Search for the cell housing the specified text and yield its [X, Y] center coordinate. 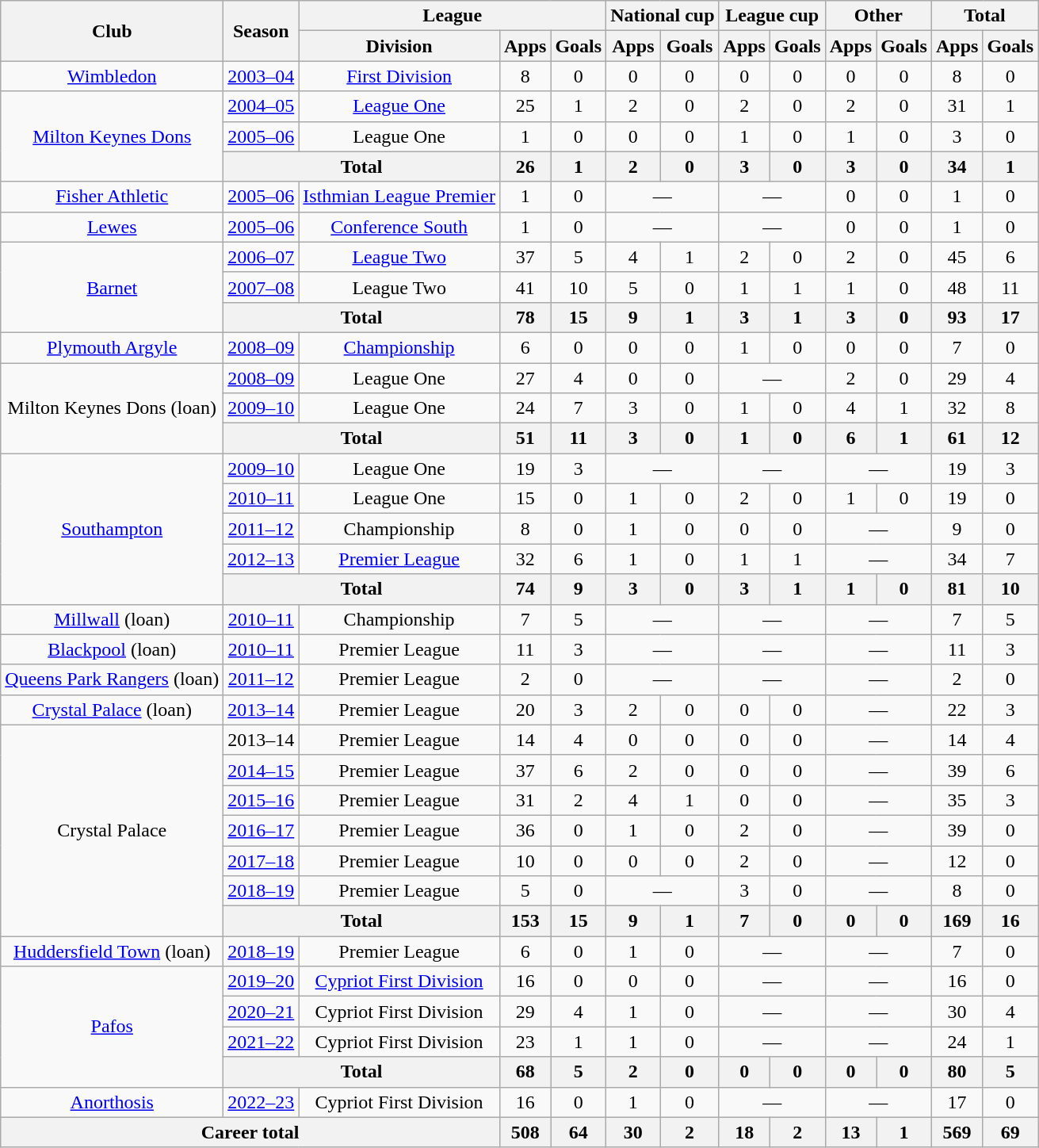
18 [744, 1132]
Isthmian League Premier [399, 197]
Barnet [113, 287]
25 [525, 106]
78 [525, 317]
National cup [663, 16]
27 [525, 378]
74 [525, 589]
48 [957, 287]
153 [525, 921]
69 [1010, 1132]
Wimbledon [113, 76]
Huddersfield Town (loan) [113, 951]
2015–16 [262, 800]
Milton Keynes Dons [113, 136]
Other [878, 16]
Plymouth Argyle [113, 347]
80 [957, 1072]
22 [957, 710]
2004–05 [262, 106]
2022–23 [262, 1102]
Division [399, 46]
Southampton [113, 529]
2014–15 [262, 770]
20 [525, 710]
2016–17 [262, 830]
13 [850, 1132]
68 [525, 1072]
League [453, 16]
61 [957, 438]
41 [525, 287]
2021–22 [262, 1042]
2012–13 [262, 559]
45 [957, 257]
Millwall (loan) [113, 619]
2003–04 [262, 76]
2020–21 [262, 1012]
2019–20 [262, 982]
Blackpool (loan) [113, 649]
Season [262, 31]
51 [525, 438]
Conference South [399, 227]
169 [957, 921]
2017–18 [262, 860]
Club [113, 31]
League cup [772, 16]
2007–08 [262, 287]
Milton Keynes Dons (loan) [113, 408]
81 [957, 589]
508 [525, 1132]
26 [525, 166]
Career total [250, 1132]
36 [525, 830]
2006–07 [262, 257]
569 [957, 1132]
Crystal Palace [113, 830]
35 [957, 800]
Fisher Athletic [113, 197]
Anorthosis [113, 1102]
First Division [399, 76]
Queens Park Rangers (loan) [113, 679]
Crystal Palace (loan) [113, 710]
Pafos [113, 1027]
64 [579, 1132]
23 [525, 1042]
93 [957, 317]
Lewes [113, 227]
